Return (x, y) of the center of cell containing provided text 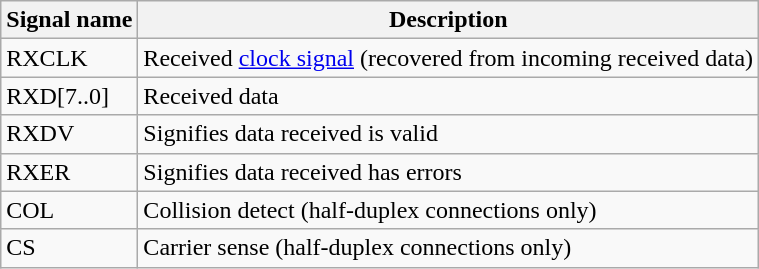
RXCLK (70, 58)
RXER (70, 172)
Signifies data received is valid (448, 134)
Received data (448, 96)
Received clock signal (recovered from incoming received data) (448, 58)
Carrier sense (half-duplex connections only) (448, 248)
RXDV (70, 134)
COL (70, 210)
Signal name (70, 20)
Signifies data received has errors (448, 172)
Collision detect (half-duplex connections only) (448, 210)
Description (448, 20)
RXD[7..0] (70, 96)
CS (70, 248)
